Capture the cell that displays the provided text and extract its [x, y] central coordinate. 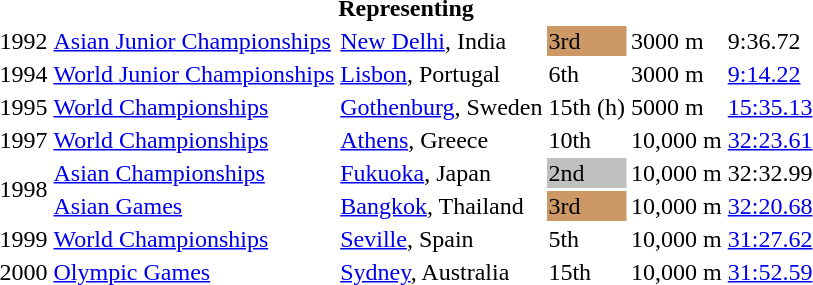
Athens, Greece [442, 140]
New Delhi, India [442, 41]
10th [587, 140]
Fukuoka, Japan [442, 173]
2nd [587, 173]
Asian Championships [194, 173]
Seville, Spain [442, 239]
6th [587, 74]
Asian Junior Championships [194, 41]
Lisbon, Portugal [442, 74]
World Junior Championships [194, 74]
15th (h) [587, 107]
Asian Games [194, 206]
Bangkok, Thailand [442, 206]
5000 m [677, 107]
Gothenburg, Sweden [442, 107]
5th [587, 239]
